Output the (X, Y) coordinate of the center of the cell containing the given text.  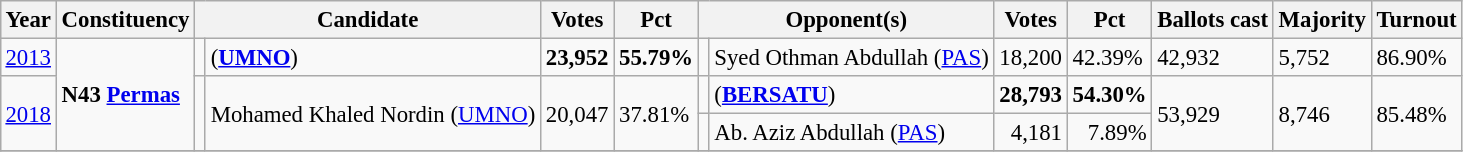
86.90% (1416, 57)
23,952 (578, 57)
N43 Permas (125, 94)
Ab. Aziz Abdullah (PAS) (852, 133)
Mohamed Khaled Nordin (UMNO) (372, 114)
8,746 (1322, 114)
20,047 (578, 114)
(BERSATU) (852, 95)
18,200 (1030, 57)
Year (28, 20)
37.81% (656, 114)
Turnout (1416, 20)
Syed Othman Abdullah (PAS) (852, 57)
Constituency (125, 20)
Majority (1322, 20)
2018 (28, 114)
Candidate (368, 20)
5,752 (1322, 57)
85.48% (1416, 114)
55.79% (656, 57)
7.89% (1110, 133)
Opponent(s) (846, 20)
Ballots cast (1212, 20)
53,929 (1212, 114)
2013 (28, 57)
(UMNO) (372, 57)
42.39% (1110, 57)
4,181 (1030, 133)
28,793 (1030, 95)
42,932 (1212, 57)
54.30% (1110, 95)
